Identify which cell holds the provided text, then report its [X, Y] central coordinate. 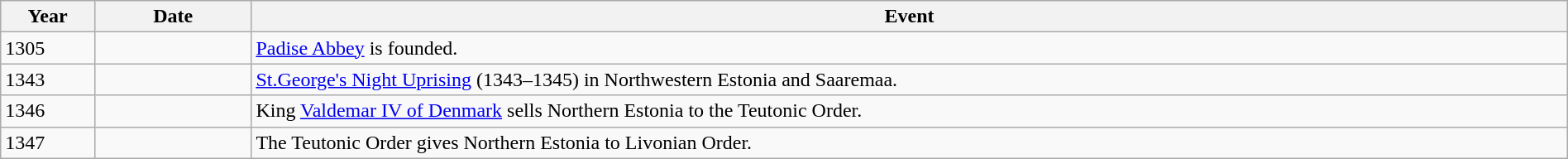
Date [172, 17]
1346 [48, 111]
Padise Abbey is founded. [910, 48]
1343 [48, 79]
King Valdemar IV of Denmark sells Northern Estonia to the Teutonic Order. [910, 111]
Event [910, 17]
1305 [48, 48]
1347 [48, 142]
The Teutonic Order gives Northern Estonia to Livonian Order. [910, 142]
St.George's Night Uprising (1343–1345) in Northwestern Estonia and Saaremaa. [910, 79]
Year [48, 17]
